Output the [x, y] coordinate of the center of the cell containing the given text.  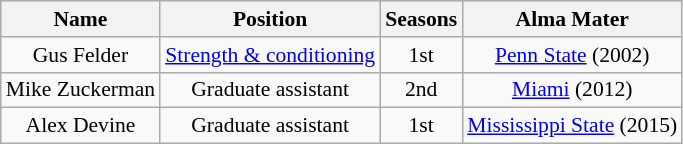
Mississippi State (2015) [572, 126]
Name [80, 19]
Strength & conditioning [270, 55]
2nd [421, 90]
Alma Mater [572, 19]
Mike Zuckerman [80, 90]
Gus Felder [80, 55]
Seasons [421, 19]
Position [270, 19]
Penn State (2002) [572, 55]
Alex Devine [80, 126]
Miami (2012) [572, 90]
